Capture the cell that displays the provided text and extract its (X, Y) central coordinate. 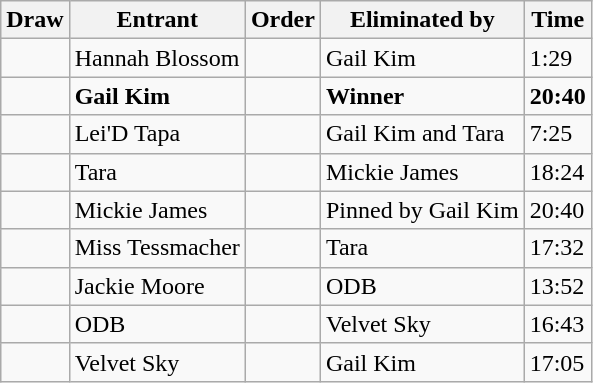
7:25 (558, 134)
17:32 (558, 248)
Draw (35, 20)
Pinned by Gail Kim (422, 210)
Winner (422, 96)
Eliminated by (422, 20)
17:05 (558, 362)
Time (558, 20)
Entrant (157, 20)
Jackie Moore (157, 286)
Order (282, 20)
16:43 (558, 324)
Miss Tessmacher (157, 248)
Lei'D Tapa (157, 134)
Gail Kim and Tara (422, 134)
18:24 (558, 172)
13:52 (558, 286)
1:29 (558, 58)
Hannah Blossom (157, 58)
